From the cell containing the given text, extract its center point as (x, y) coordinate. 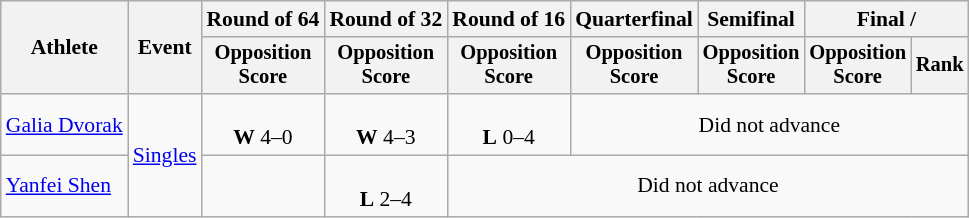
Round of 32 (386, 19)
Rank (940, 66)
W 4–3 (386, 124)
Athlete (64, 48)
Quarterfinal (634, 19)
Singles (165, 155)
Yanfei Shen (64, 186)
L 0–4 (508, 124)
Galia Dvorak (64, 124)
L 2–4 (386, 186)
Final / (886, 19)
Event (165, 48)
Round of 16 (508, 19)
Round of 64 (262, 19)
W 4–0 (262, 124)
Semifinal (752, 19)
